Find where the given text appears and provide that cell's center as [x, y] coordinate. 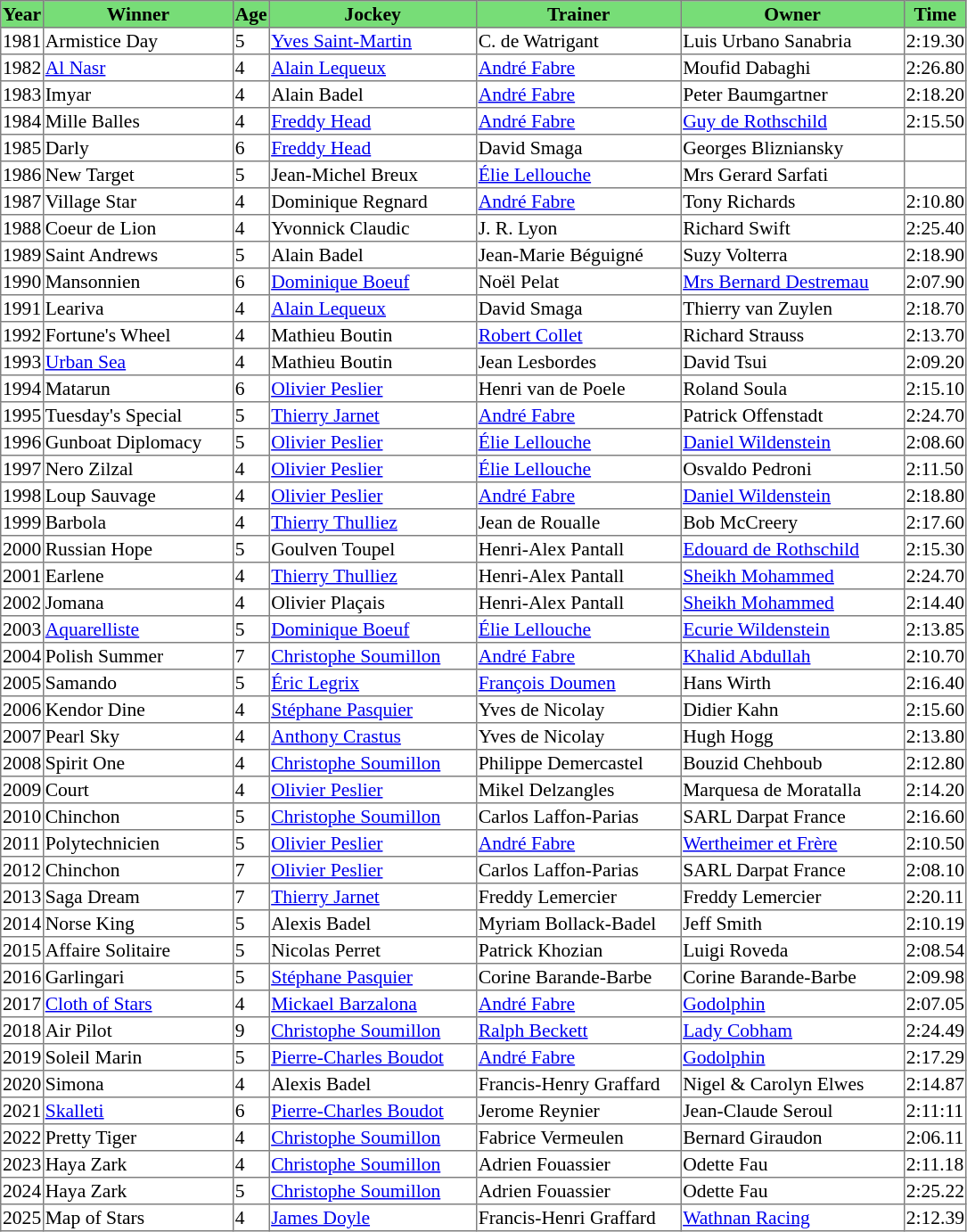
Bernard Giraudon [792, 1138]
Wathnan Racing [792, 1218]
Fortune's Wheel [137, 335]
Suzy Volterra [792, 255]
Earlene [137, 576]
1996 [22, 442]
Al Nasr [137, 68]
Year [22, 14]
Henri van de Poele [578, 389]
Polish Summer [137, 656]
Peter Baumgartner [792, 94]
2004 [22, 656]
Bouzid Chehboub [792, 763]
Richard Swift [792, 228]
New Target [137, 175]
2006 [22, 710]
2019 [22, 1057]
Georges Blizniansky [792, 148]
Mikel Delzangles [578, 790]
Ralph Beckett [578, 1031]
Hugh Hogg [792, 736]
Yvonnick Claudic [373, 228]
Mickael Barzalona [373, 1004]
Gunboat Diplomacy [137, 442]
Jomana [137, 603]
Olivier Plaçais [373, 603]
Edouard de Rothschild [792, 549]
1987 [22, 201]
2001 [22, 576]
2:08.60 [935, 442]
2023 [22, 1164]
2:13.80 [935, 736]
2018 [22, 1031]
Fabrice Vermeulen [578, 1138]
2:06.11 [935, 1138]
2:18.90 [935, 255]
2:10.19 [935, 924]
Francis-Henri Graffard [578, 1218]
2:25.40 [935, 228]
2007 [22, 736]
Affaire Solitaire [137, 950]
Osvaldo Pedroni [792, 469]
Khalid Abdullah [792, 656]
Coeur de Lion [137, 228]
Nicolas Perret [373, 950]
Pretty Tiger [137, 1138]
2024 [22, 1191]
Tuesday's Special [137, 415]
Barbola [137, 522]
2:17.29 [935, 1057]
2016 [22, 977]
David Tsui [792, 362]
2017 [22, 1004]
Saga Dream [137, 897]
2:20.11 [935, 897]
Matarun [137, 389]
2:10.50 [935, 843]
James Doyle [373, 1218]
Anthony Crastus [373, 736]
2:14.87 [935, 1084]
Hans Wirth [792, 683]
2:26.80 [935, 68]
2:15.10 [935, 389]
Noël Pelat [578, 282]
Imyar [137, 94]
2:13.70 [935, 335]
1993 [22, 362]
2:08.54 [935, 950]
Skalleti [137, 1111]
Francis-Henry Graffard [578, 1084]
1989 [22, 255]
Owner [792, 14]
2009 [22, 790]
Guy de Rothschild [792, 121]
Robert Collet [578, 335]
2:13.85 [935, 629]
2002 [22, 603]
Soleil Marin [137, 1057]
1994 [22, 389]
Goulven Toupel [373, 549]
2012 [22, 870]
Jean-Michel Breux [373, 175]
2:10.80 [935, 201]
2:12.80 [935, 763]
2020 [22, 1084]
1990 [22, 282]
Jean de Roualle [578, 522]
2:09.98 [935, 977]
1981 [22, 41]
1991 [22, 308]
1984 [22, 121]
Luigi Roveda [792, 950]
2005 [22, 683]
Garlingari [137, 977]
Saint Andrews [137, 255]
2:12.39 [935, 1218]
2008 [22, 763]
1995 [22, 415]
2:16.40 [935, 683]
2:08.10 [935, 870]
2:07.05 [935, 1004]
Richard Strauss [792, 335]
Age [250, 14]
Jeff Smith [792, 924]
Jean-Claude Seroul [792, 1111]
2022 [22, 1138]
1985 [22, 148]
Mansonnien [137, 282]
2021 [22, 1111]
Winner [137, 14]
Nigel & Carolyn Elwes [792, 1084]
Time [935, 14]
2003 [22, 629]
C. de Watrigant [578, 41]
Moufid Dabaghi [792, 68]
Trainer [578, 14]
Aquarelliste [137, 629]
Norse King [137, 924]
Yves Saint-Martin [373, 41]
Thierry van Zuylen [792, 308]
Court [137, 790]
1998 [22, 496]
2010 [22, 817]
1988 [22, 228]
Ecurie Wildenstein [792, 629]
Lady Cobham [792, 1031]
2:18.80 [935, 496]
Polytechnicien [137, 843]
2:25.22 [935, 1191]
2:18.20 [935, 94]
1986 [22, 175]
Air Pilot [137, 1031]
2013 [22, 897]
2:24.49 [935, 1031]
Mrs Bernard Destremau [792, 282]
Spirit One [137, 763]
Tony Richards [792, 201]
Patrick Offenstadt [792, 415]
2011 [22, 843]
2:10.70 [935, 656]
Didier Kahn [792, 710]
2:11:11 [935, 1111]
Cloth of Stars [137, 1004]
Jean-Marie Béguigné [578, 255]
Mrs Gerard Sarfati [792, 175]
Jean Lesbordes [578, 362]
9 [250, 1031]
Leariva [137, 308]
Nero Zilzal [137, 469]
1983 [22, 94]
Dominique Regnard [373, 201]
2:15.30 [935, 549]
2:14.20 [935, 790]
Jerome Reynier [578, 1111]
Armistice Day [137, 41]
Myriam Bollack-Badel [578, 924]
2:11.18 [935, 1164]
1999 [22, 522]
2:16.60 [935, 817]
Darly [137, 148]
Bob McCreery [792, 522]
2:11.50 [935, 469]
2:15.60 [935, 710]
Loup Sauvage [137, 496]
Pearl Sky [137, 736]
Urban Sea [137, 362]
2:07.90 [935, 282]
Russian Hope [137, 549]
1982 [22, 68]
1992 [22, 335]
Roland Soula [792, 389]
2:18.70 [935, 308]
2:15.50 [935, 121]
Patrick Khozian [578, 950]
François Doumen [578, 683]
2014 [22, 924]
Simona [137, 1084]
Wertheimer et Frère [792, 843]
Kendor Dine [137, 710]
Marquesa de Moratalla [792, 790]
2:09.20 [935, 362]
2015 [22, 950]
Jockey [373, 14]
Village Star [137, 201]
2:17.60 [935, 522]
Samando [137, 683]
Luis Urbano Sanabria [792, 41]
2:19.30 [935, 41]
2025 [22, 1218]
J. R. Lyon [578, 228]
1997 [22, 469]
Map of Stars [137, 1218]
2000 [22, 549]
Éric Legrix [373, 683]
Mille Balles [137, 121]
Philippe Demercastel [578, 763]
2:14.40 [935, 603]
